Locate the cell with the specified text and output its [x, y] center coordinate. 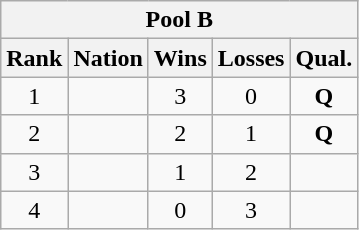
Nation [108, 58]
Pool B [180, 20]
Wins [180, 58]
Rank [34, 58]
Losses [251, 58]
Qual. [324, 58]
4 [34, 210]
